Search for the cell housing the specified text and yield its [x, y] center coordinate. 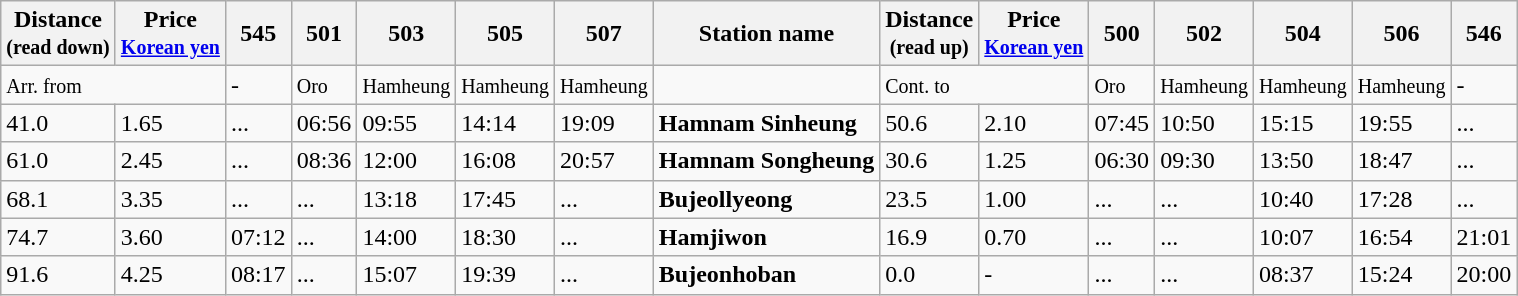
507 [604, 34]
502 [1204, 34]
0.70 [1034, 237]
Bujeollyeong [766, 199]
Hamnam Sinheung [766, 123]
546 [1484, 34]
18:47 [1402, 161]
12:00 [406, 161]
3.60 [170, 237]
06:30 [1122, 161]
08:37 [1302, 275]
Hamjiwon [766, 237]
74.7 [58, 237]
19:09 [604, 123]
13:18 [406, 199]
68.1 [58, 199]
20:57 [604, 161]
15:15 [1302, 123]
4.25 [170, 275]
505 [506, 34]
Hamnam Songheung [766, 161]
15:07 [406, 275]
2.10 [1034, 123]
08:36 [324, 161]
Distance(read up) [930, 34]
500 [1122, 34]
30.6 [930, 161]
20:00 [1484, 275]
61.0 [58, 161]
Arr. from [114, 85]
19:39 [506, 275]
Station name [766, 34]
07:12 [258, 237]
09:30 [1204, 161]
16:08 [506, 161]
1.65 [170, 123]
14:14 [506, 123]
1.25 [1034, 161]
21:01 [1484, 237]
17:45 [506, 199]
0.0 [930, 275]
503 [406, 34]
07:45 [1122, 123]
18:30 [506, 237]
13:50 [1302, 161]
41.0 [58, 123]
17:28 [1402, 199]
08:17 [258, 275]
91.6 [58, 275]
Distance(read down) [58, 34]
09:55 [406, 123]
501 [324, 34]
16:54 [1402, 237]
545 [258, 34]
14:00 [406, 237]
15:24 [1402, 275]
10:07 [1302, 237]
06:56 [324, 123]
10:40 [1302, 199]
19:55 [1402, 123]
10:50 [1204, 123]
504 [1302, 34]
Cont. to [984, 85]
1.00 [1034, 199]
3.35 [170, 199]
23.5 [930, 199]
2.45 [170, 161]
506 [1402, 34]
50.6 [930, 123]
Bujeonhoban [766, 275]
16.9 [930, 237]
